Return the [x, y] coordinate for the center point of the cell that contains the specified text.  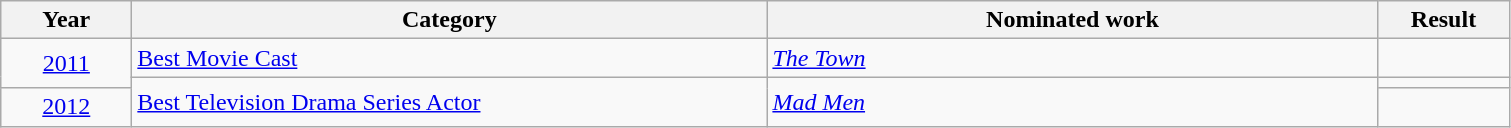
Mad Men [1072, 102]
2012 [66, 107]
Result [1444, 20]
Year [66, 20]
Best Movie Cast [450, 58]
Nominated work [1072, 20]
The Town [1072, 58]
Category [450, 20]
Best Television Drama Series Actor [450, 102]
2011 [66, 64]
